Locate the cell with the specified text and output its (X, Y) center coordinate. 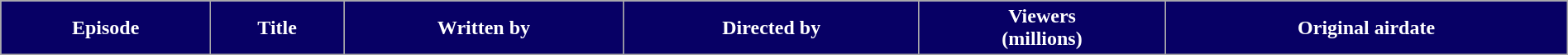
Title (278, 28)
Viewers(millions) (1042, 28)
Original airdate (1366, 28)
Directed by (771, 28)
Episode (106, 28)
Written by (485, 28)
